Provide the (x, y) coordinate of the cell's center where the given text is located.  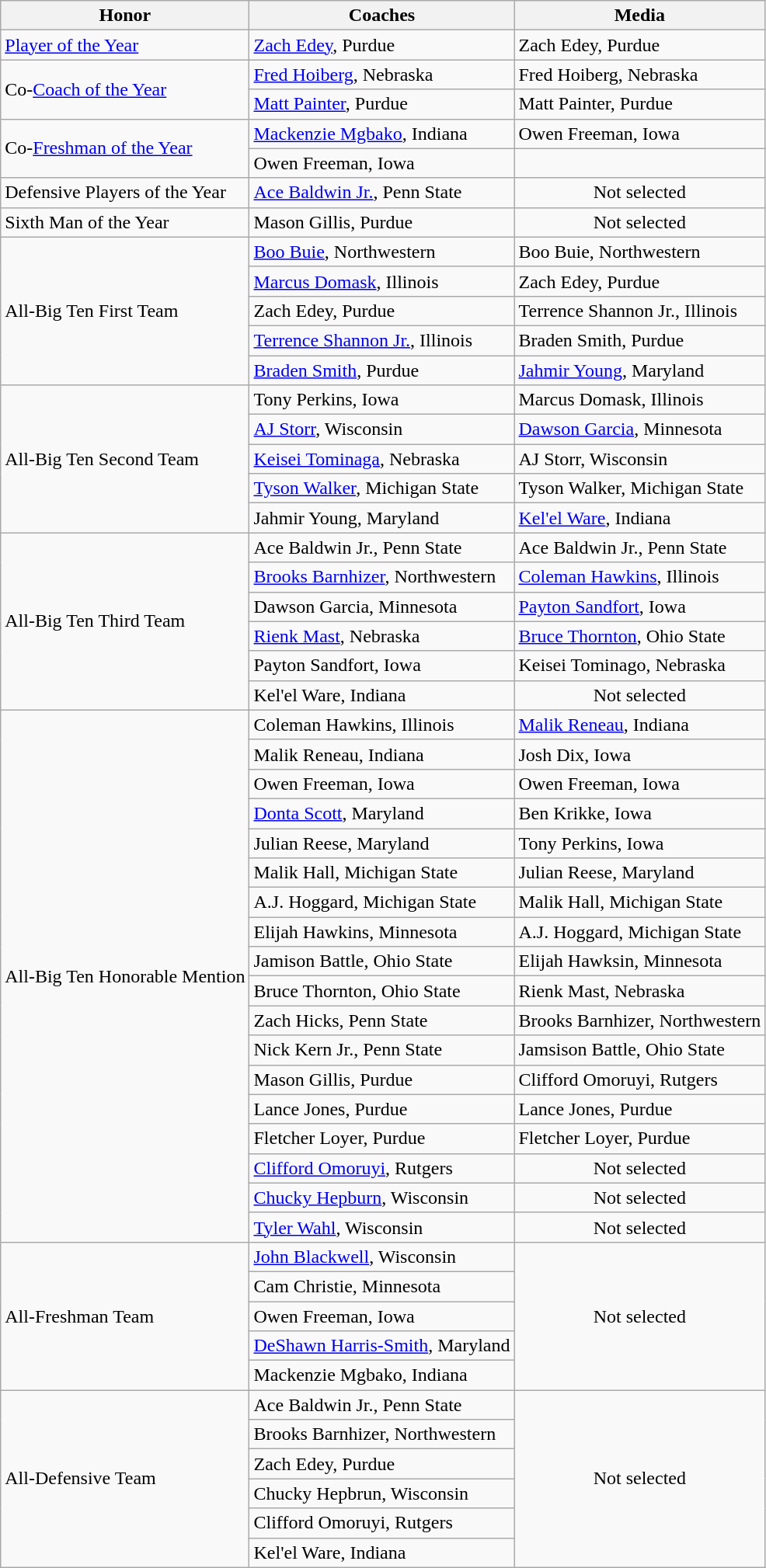
Ben Krikke, Iowa (640, 813)
All-Freshman Team (125, 1316)
All-Big Ten Third Team (125, 621)
Elijah Hawksin, Minnesota (640, 961)
All-Big Ten First Team (125, 311)
Jamsison Battle, Ohio State (640, 1050)
Honor (125, 16)
Elijah Hawkins, Minnesota (382, 932)
DeShawn Harris-Smith, Maryland (382, 1346)
Coaches (382, 16)
Media (640, 16)
Zach Hicks, Penn State (382, 1020)
Chucky Hepbrun, Wisconsin (382, 1493)
Nick Kern Jr., Penn State (382, 1050)
All-Defensive Team (125, 1479)
Co-Freshman of the Year (125, 148)
Cam Christie, Minnesota (382, 1286)
Josh Dix, Iowa (640, 754)
Donta Scott, Maryland (382, 813)
Keisei Tominago, Nebraska (640, 666)
Sixth Man of the Year (125, 222)
Player of the Year (125, 45)
Chucky Hepburn, Wisconsin (382, 1198)
Jamison Battle, Ohio State (382, 961)
All-Big Ten Second Team (125, 459)
Defensive Players of the Year (125, 193)
Tyler Wahl, Wisconsin (382, 1227)
Keisei Tominaga, Nebraska (382, 459)
John Blackwell, Wisconsin (382, 1257)
All-Big Ten Honorable Mention (125, 975)
Co-Coach of the Year (125, 89)
